Extract the (X, Y) coordinate from the center of the cell holding the provided text.  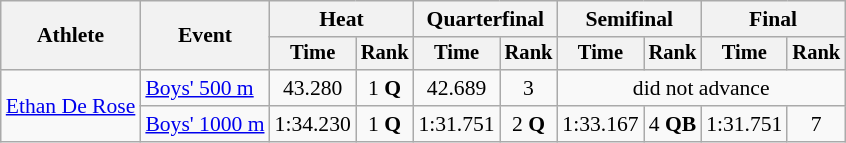
Heat (342, 19)
7 (816, 124)
43.280 (313, 88)
2 Q (529, 124)
Boys' 500 m (204, 88)
Event (204, 36)
Semifinal (629, 19)
1:34.230 (313, 124)
Boys' 1000 m (204, 124)
42.689 (456, 88)
1:33.167 (600, 124)
3 (529, 88)
did not advance (701, 88)
Ethan De Rose (71, 106)
4 QB (673, 124)
Final (773, 19)
Athlete (71, 36)
Quarterfinal (485, 19)
